From the cell containing the given text, extract its center point as [x, y] coordinate. 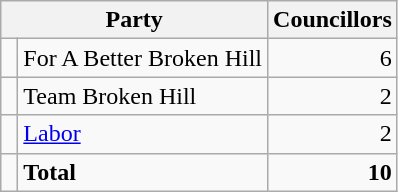
For A Better Broken Hill [143, 58]
Councillors [333, 20]
Labor [143, 134]
Team Broken Hill [143, 96]
Total [143, 172]
10 [333, 172]
Party [134, 20]
6 [333, 58]
